Return (x, y) of the center of cell containing provided text 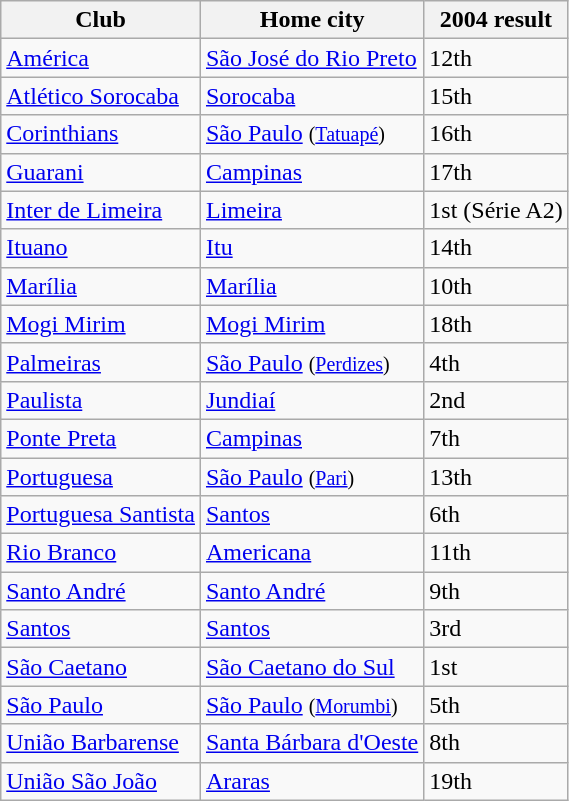
4th (496, 362)
3rd (496, 629)
2004 result (496, 20)
São Caetano do Sul (312, 667)
Home city (312, 20)
Sorocaba (312, 96)
São Paulo (101, 705)
São Caetano (101, 667)
19th (496, 781)
1st (Série A2) (496, 210)
17th (496, 172)
16th (496, 134)
15th (496, 96)
Itu (312, 248)
Araras (312, 781)
11th (496, 553)
Paulista (101, 400)
Americana (312, 553)
1st (496, 667)
Jundiaí (312, 400)
Guarani (101, 172)
Inter de Limeira (101, 210)
5th (496, 705)
América (101, 58)
10th (496, 286)
Palmeiras (101, 362)
União Barbarense (101, 743)
Ponte Preta (101, 438)
São Paulo (Perdizes) (312, 362)
São José do Rio Preto (312, 58)
Corinthians (101, 134)
Ituano (101, 248)
9th (496, 591)
São Paulo (Pari) (312, 477)
Portuguesa Santista (101, 515)
São Paulo (Tatuapé) (312, 134)
União São João (101, 781)
2nd (496, 400)
6th (496, 515)
São Paulo (Morumbi) (312, 705)
14th (496, 248)
Portuguesa (101, 477)
7th (496, 438)
13th (496, 477)
Atlético Sorocaba (101, 96)
8th (496, 743)
12th (496, 58)
Santa Bárbara d'Oeste (312, 743)
Limeira (312, 210)
18th (496, 324)
Rio Branco (101, 553)
Club (101, 20)
